Capture the cell that displays the provided text and extract its (x, y) central coordinate. 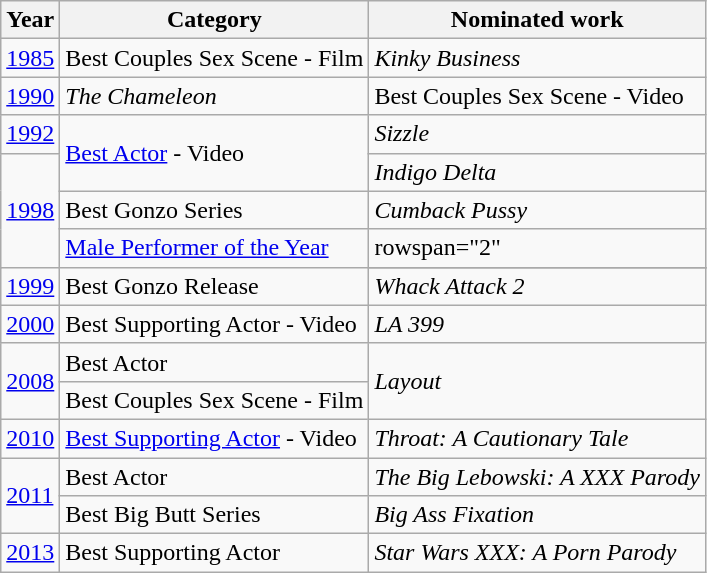
Best Gonzo Series (214, 210)
2013 (30, 553)
Best Gonzo Release (214, 286)
Best Couples Sex Scene - Video (538, 96)
2000 (30, 324)
1998 (30, 210)
Category (214, 20)
Nominated work (538, 20)
2010 (30, 438)
The Big Lebowski: A XXX Parody (538, 477)
1990 (30, 96)
1992 (30, 134)
Sizzle (538, 134)
Best Supporting Actor (214, 553)
2008 (30, 381)
Star Wars XXX: A Porn Parody (538, 553)
1999 (30, 286)
Male Performer of the Year (214, 248)
Throat: A Cautionary Tale (538, 438)
Best Actor - Video (214, 153)
Best Big Butt Series (214, 515)
1985 (30, 58)
Kinky Business (538, 58)
Year (30, 20)
Big Ass Fixation (538, 515)
Cumback Pussy (538, 210)
2011 (30, 496)
rowspan="2" (538, 248)
Indigo Delta (538, 172)
The Chameleon (214, 96)
Whack Attack 2 (538, 286)
Layout (538, 381)
LA 399 (538, 324)
